Search for the cell housing the specified text and yield its (x, y) center coordinate. 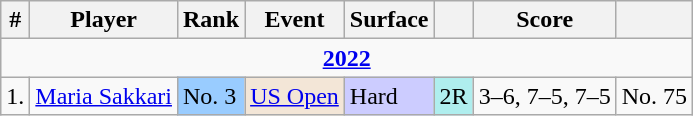
Event (295, 20)
No. 75 (654, 96)
2022 (347, 58)
1. (16, 96)
2R (454, 96)
Score (544, 20)
Maria Sakkari (104, 96)
No. 3 (210, 96)
Hard (389, 96)
Surface (389, 20)
3–6, 7–5, 7–5 (544, 96)
# (16, 20)
Rank (210, 20)
Player (104, 20)
US Open (295, 96)
